Determine the (x, y) coordinate at the center of the cell enclosing the given text.  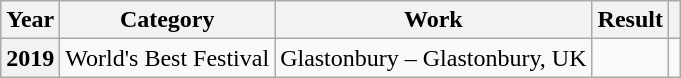
Work (434, 20)
2019 (30, 58)
Year (30, 20)
World's Best Festival (168, 58)
Result (630, 20)
Glastonbury – Glastonbury, UK (434, 58)
Category (168, 20)
